Return the (x, y) coordinate for the center point of the cell that contains the specified text.  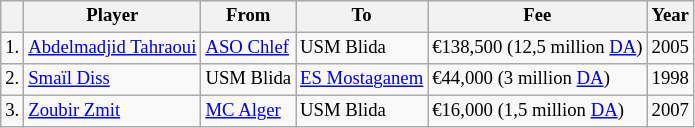
2005 (670, 48)
Zoubir Zmit (112, 112)
ES Mostaganem (362, 80)
1998 (670, 80)
€16,000 (1,5 million DA) (538, 112)
To (362, 16)
€44,000 (3 million DA) (538, 80)
3. (12, 112)
From (248, 16)
Player (112, 16)
Smaïl Diss (112, 80)
€138,500 (12,5 million DA) (538, 48)
ASO Chlef (248, 48)
Abdelmadjid Tahraoui (112, 48)
MC Alger (248, 112)
Fee (538, 16)
Year (670, 16)
2. (12, 80)
1. (12, 48)
2007 (670, 112)
